Identify which cell holds the provided text, then report its (x, y) central coordinate. 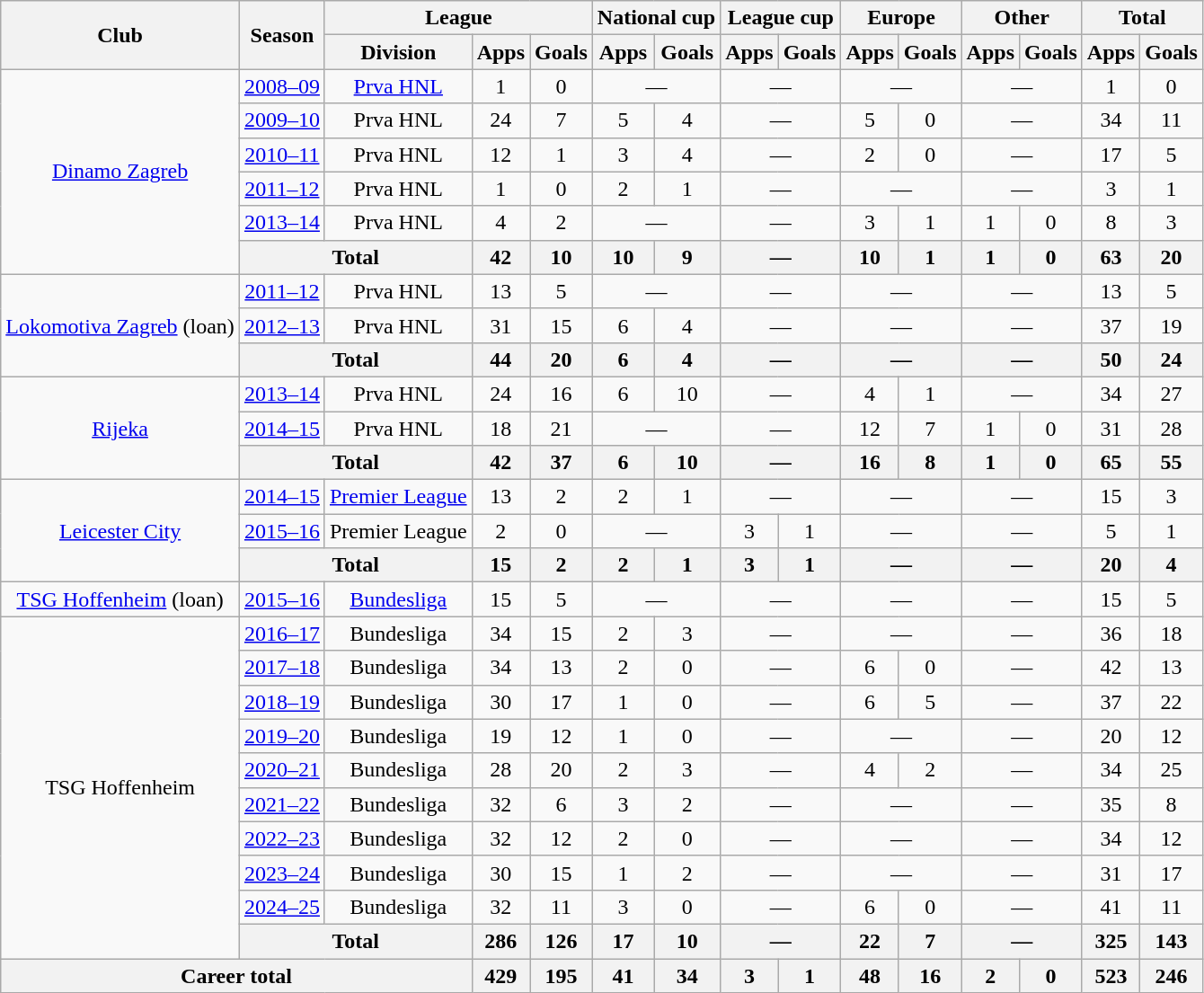
TSG Hoffenheim (loan) (120, 599)
2020–21 (282, 770)
Club (120, 35)
44 (500, 359)
325 (1111, 941)
Season (282, 35)
2009–10 (282, 120)
Other (1022, 18)
35 (1111, 804)
55 (1172, 463)
National cup (656, 18)
48 (870, 975)
65 (1111, 463)
50 (1111, 359)
2021–22 (282, 804)
Lokomotiva Zagreb (loan) (120, 325)
523 (1111, 975)
195 (562, 975)
21 (562, 429)
Rijeka (120, 428)
TSG Hoffenheim (120, 787)
2019–20 (282, 736)
2022–23 (282, 838)
Europe (901, 18)
2017–18 (282, 668)
36 (1111, 634)
League (458, 18)
126 (562, 941)
2018–19 (282, 702)
63 (1111, 257)
9 (687, 257)
Division (398, 52)
Leicester City (120, 531)
429 (500, 975)
2012–13 (282, 325)
246 (1172, 975)
2023–24 (282, 873)
2024–25 (282, 907)
League cup (781, 18)
2008–09 (282, 86)
2016–17 (282, 634)
286 (500, 941)
143 (1172, 941)
Career total (236, 975)
Dinamo Zagreb (120, 172)
25 (1172, 770)
27 (1172, 394)
2010–11 (282, 155)
